Locate the cell with the specified text and output its [X, Y] center coordinate. 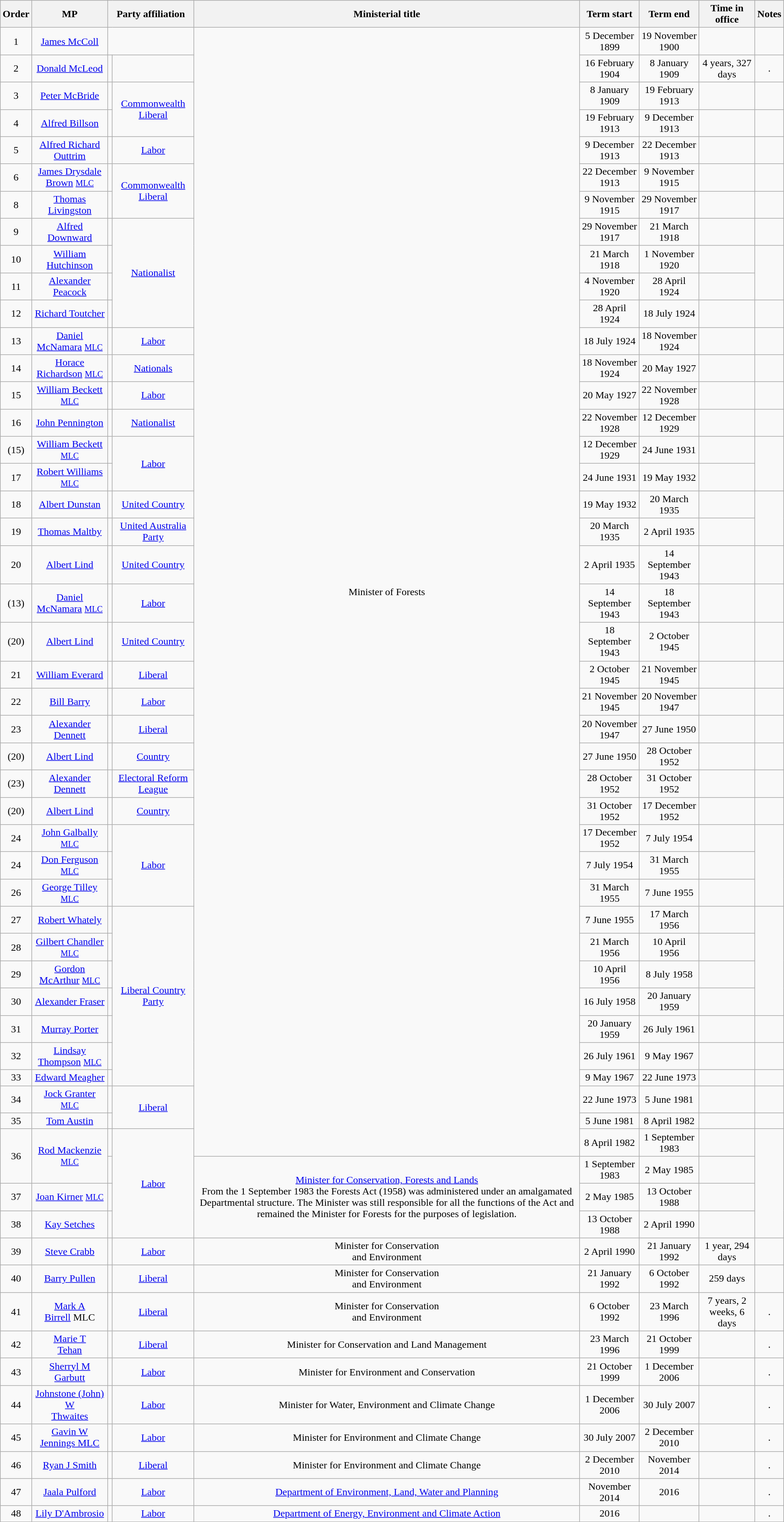
22 [16, 702]
1 year, 294 days [727, 1251]
United Australia Party [153, 532]
3 [16, 95]
47 [16, 1492]
(23) [16, 783]
Gavin W Jennings MLC [70, 1437]
Steve Crabb [70, 1251]
Donald McLeod [70, 69]
Nationals [153, 369]
4 November 1920 [609, 286]
45 [16, 1437]
14 [16, 369]
Richard Toutcher [70, 313]
2 [16, 69]
Electoral Reform League [153, 783]
Joan Kirner MLC [70, 1197]
Kay Setches [70, 1224]
21 March 1956 [609, 947]
31 [16, 1029]
8 July 1958 [669, 974]
Minister for Environment and Conservation [387, 1372]
Liberal Country Party [153, 996]
27 [16, 920]
32 [16, 1056]
Term start [609, 14]
William Everard [70, 674]
Minister for Conservation and Land Management [387, 1344]
Minister for Water, Environment and Climate Change [387, 1405]
6 [16, 178]
Notes [769, 14]
41 [16, 1312]
William Hutchinson [70, 259]
28 [16, 947]
48 [16, 1514]
4 years, 327 days [727, 69]
Term end [669, 14]
Johnstone (John) WThwaites [70, 1405]
Gordon McArthur MLC [70, 974]
34 [16, 1099]
23 [16, 729]
5 [16, 150]
26 [16, 893]
9 [16, 232]
Time in office [727, 14]
1 November 1920 [669, 259]
16 February 1904 [609, 69]
Thomas Livingston [70, 204]
44 [16, 1405]
Minister of Forests [387, 592]
21 [16, 674]
Bill Barry [70, 702]
40 [16, 1279]
Thomas Maltby [70, 532]
Don Ferguson MLC [70, 865]
15 [16, 395]
37 [16, 1197]
Rod Mackenzie MLC [70, 1156]
29 [16, 974]
46 [16, 1465]
36 [16, 1156]
19 November 1900 [669, 41]
Robert Whately [70, 920]
MP [70, 14]
16 July 1958 [609, 1002]
10 [16, 259]
Alfred Downward [70, 232]
Jaala Pulford [70, 1492]
38 [16, 1224]
8 [16, 204]
Marie TTehan [70, 1344]
Order [16, 14]
Robert Williams MLC [70, 477]
30 [16, 1002]
Barry Pullen [70, 1279]
11 [16, 286]
35 [16, 1121]
Alexander Fraser [70, 1002]
33 [16, 1078]
Albert Dunstan [70, 504]
Lindsay Thompson MLC [70, 1056]
Gilbert Chandler MLC [70, 947]
Peter McBride [70, 95]
17 [16, 477]
4 [16, 123]
Department of Energy, Environment and Climate Action [387, 1514]
Alfred Billson [70, 123]
43 [16, 1372]
James Drysdale Brown MLC [70, 178]
Alfred Richard Outtrim [70, 150]
17 March 1956 [669, 920]
5 December 1899 [609, 41]
John Pennington [70, 423]
19 [16, 532]
Ministerial title [387, 14]
Department of Environment, Land, Water and Planning [387, 1492]
Ryan J Smith [70, 1465]
Party affiliation [151, 14]
18 [16, 504]
(13) [16, 603]
12 [16, 313]
Tom Austin [70, 1121]
Horace Richardson MLC [70, 369]
(15) [16, 450]
Jock Granter MLC [70, 1099]
39 [16, 1251]
Mark ABirrell MLC [70, 1312]
16 [16, 423]
George Tilley MLC [70, 893]
Sherryl M Garbutt [70, 1372]
Lily D'Ambrosio [70, 1514]
20 [16, 565]
Alexander Peacock [70, 286]
Edward Meagher [70, 1078]
42 [16, 1344]
1 [16, 41]
259 days [727, 1279]
13 [16, 341]
James McColl [70, 41]
Murray Porter [70, 1029]
John Galbally MLC [70, 838]
7 years, 2 weeks, 6 days [727, 1312]
